Pinpoint the cell where the given text exists, returning its (x, y) midpoint coordinate. 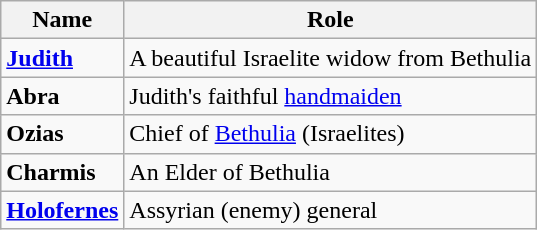
Ozias (62, 134)
Judith's faithful handmaiden (330, 96)
Chief of Bethulia (Israelites) (330, 134)
Holofernes (62, 210)
Name (62, 20)
Charmis (62, 172)
Role (330, 20)
An Elder of Bethulia (330, 172)
Abra (62, 96)
Assyrian (enemy) general (330, 210)
A beautiful Israelite widow from Bethulia (330, 58)
Judith (62, 58)
